Return the (X, Y) coordinate for the center point of the cell that contains the specified text.  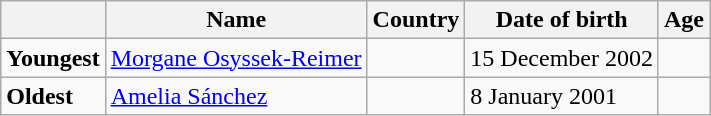
8 January 2001 (562, 96)
Youngest (53, 58)
Date of birth (562, 20)
15 December 2002 (562, 58)
Oldest (53, 96)
Age (684, 20)
Country (416, 20)
Amelia Sánchez (236, 96)
Name (236, 20)
Morgane Osyssek-Reimer (236, 58)
